Determine the (x, y) coordinate at the center of the cell enclosing the given text.  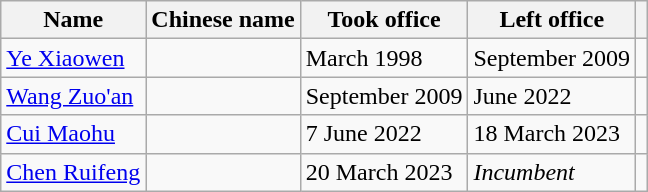
Cui Maohu (74, 134)
March 1998 (384, 58)
7 June 2022 (384, 134)
Name (74, 20)
Chinese name (223, 20)
Wang Zuo'an (74, 96)
Incumbent (552, 172)
Left office (552, 20)
Ye Xiaowen (74, 58)
20 March 2023 (384, 172)
Chen Ruifeng (74, 172)
June 2022 (552, 96)
Took office (384, 20)
18 March 2023 (552, 134)
